Detect which cell encompasses the target text, then output its (X, Y) center coordinate. 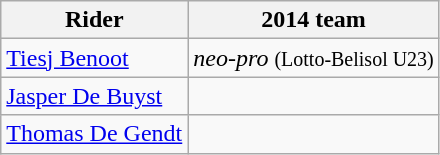
neo-pro (Lotto-Belisol U23) (314, 58)
2014 team (314, 20)
Jasper De Buyst (94, 96)
Tiesj Benoot (94, 58)
Thomas De Gendt (94, 134)
Rider (94, 20)
